Pinpoint the cell where the given text exists, returning its [X, Y] midpoint coordinate. 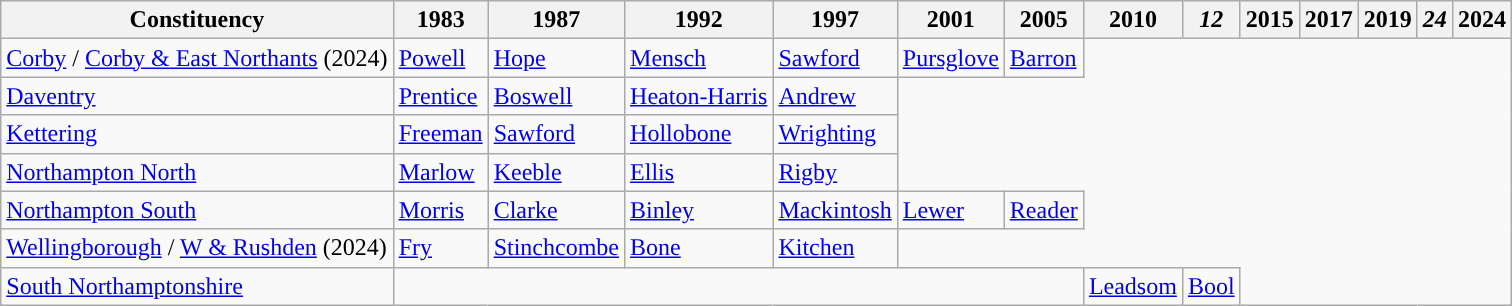
Northampton South [197, 210]
Marlow [440, 172]
Hope [556, 58]
Daventry [197, 96]
Powell [440, 58]
Binley [699, 210]
1983 [440, 20]
Rigby [835, 172]
Heaton-Harris [699, 96]
Morris [440, 210]
Barron [1044, 58]
Northampton North [197, 172]
Lewer [950, 210]
Fry [440, 248]
Clarke [556, 210]
Corby / Corby & East Northants (2024) [197, 58]
Hollobone [699, 134]
2019 [1388, 20]
2017 [1328, 20]
Mackintosh [835, 210]
Ellis [699, 172]
Leadsom [1132, 286]
24 [1434, 20]
Kettering [197, 134]
South Northamptonshire [197, 286]
Wrighting [835, 134]
Prentice [440, 96]
2010 [1132, 20]
Mensch [699, 58]
2015 [1270, 20]
2001 [950, 20]
Wellingborough / W & Rushden (2024) [197, 248]
Freeman [440, 134]
Keeble [556, 172]
1987 [556, 20]
Kitchen [835, 248]
Andrew [835, 96]
Bone [699, 248]
Boswell [556, 96]
2024 [1482, 20]
Constituency [197, 20]
1997 [835, 20]
Stinchcombe [556, 248]
12 [1211, 20]
Bool [1211, 286]
2005 [1044, 20]
Pursglove [950, 58]
Reader [1044, 210]
1992 [699, 20]
